Capture the cell that displays the provided text and extract its [X, Y] central coordinate. 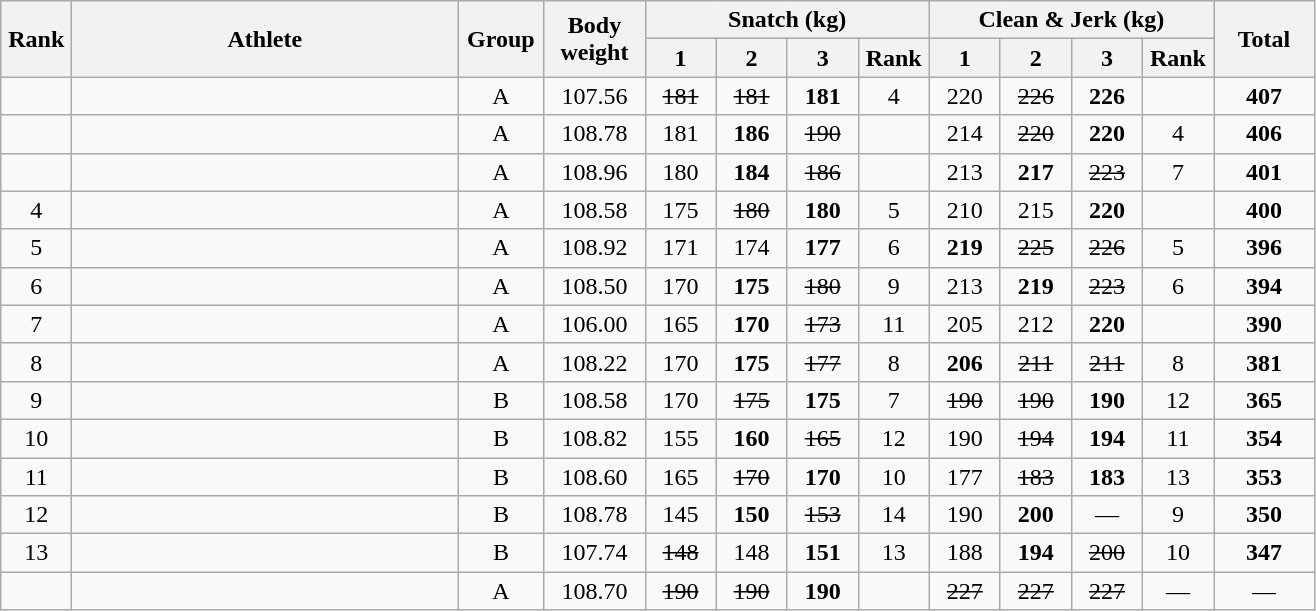
160 [752, 438]
406 [1264, 134]
205 [964, 324]
400 [1264, 210]
407 [1264, 96]
Clean & Jerk (kg) [1071, 20]
Athlete [265, 39]
390 [1264, 324]
174 [752, 248]
108.22 [594, 362]
153 [822, 515]
Snatch (kg) [787, 20]
353 [1264, 477]
184 [752, 172]
394 [1264, 286]
108.70 [594, 591]
212 [1036, 324]
14 [894, 515]
151 [822, 553]
206 [964, 362]
188 [964, 553]
215 [1036, 210]
225 [1036, 248]
106.00 [594, 324]
108.50 [594, 286]
381 [1264, 362]
108.60 [594, 477]
217 [1036, 172]
107.56 [594, 96]
401 [1264, 172]
214 [964, 134]
365 [1264, 400]
Group [501, 39]
350 [1264, 515]
171 [680, 248]
Body weight [594, 39]
Total [1264, 39]
108.82 [594, 438]
173 [822, 324]
107.74 [594, 553]
210 [964, 210]
155 [680, 438]
145 [680, 515]
150 [752, 515]
396 [1264, 248]
108.96 [594, 172]
354 [1264, 438]
108.92 [594, 248]
347 [1264, 553]
